Scan for the cell matching the given text and deliver its [X, Y] coordinate at center. 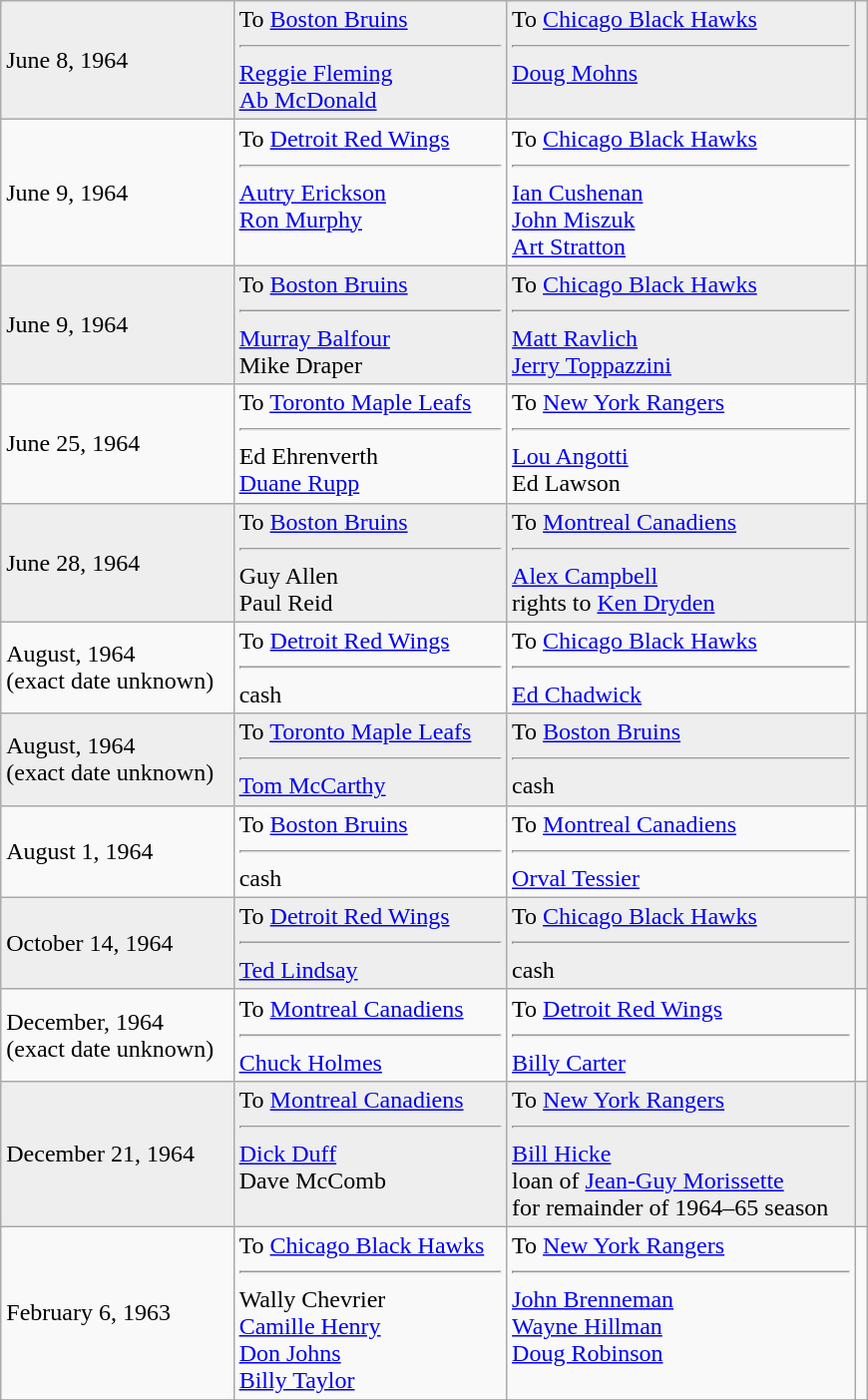
To Chicago Black HawksDoug Mohns [681, 60]
To New York RangersLou AngottiEd Lawson [681, 443]
December, 1964(exact date unknown) [118, 1035]
June 28, 1964 [118, 563]
August 1, 1964 [118, 851]
To Detroit Red WingsBilly Carter [681, 1035]
To Detroit Red Wingscash [369, 668]
To New York RangersBill Hickeloan of Jean-Guy Morissettefor remainder of 1964–65 season [681, 1154]
June 25, 1964 [118, 443]
To Chicago Black Hawkscash [681, 943]
To New York RangersJohn BrennemanWayne HillmanDoug Robinson [681, 1313]
To Detroit Red WingsAutry EricksonRon Murphy [369, 193]
February 6, 1963 [118, 1313]
To Chicago Black HawksWally ChevrierCamille HenryDon JohnsBilly Taylor [369, 1313]
June 8, 1964 [118, 60]
To Boston BruinsGuy AllenPaul Reid [369, 563]
To Chicago Black HawksEd Chadwick [681, 668]
To Montreal CanadiensDick DuffDave McComb [369, 1154]
October 14, 1964 [118, 943]
To Detroit Red WingsTed Lindsay [369, 943]
To Chicago Black HawksIan CushenanJohn MiszukArt Stratton [681, 193]
To Montreal CanadiensChuck Holmes [369, 1035]
December 21, 1964 [118, 1154]
To Chicago Black HawksMatt RavlichJerry Toppazzini [681, 325]
To Montreal CanadiensAlex Campbellrights to Ken Dryden [681, 563]
To Boston BruinsMurray BalfourMike Draper [369, 325]
To Montreal CanadiensOrval Tessier [681, 851]
To Toronto Maple LeafsEd EhrenverthDuane Rupp [369, 443]
To Boston BruinsReggie FlemingAb McDonald [369, 60]
To Toronto Maple LeafsTom McCarthy [369, 759]
